Provide the (x, y) coordinate of the cell's center where the given text is located.  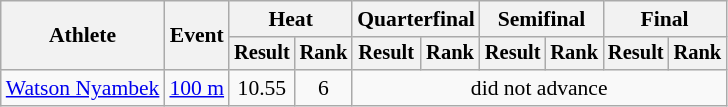
Final (664, 19)
6 (324, 88)
Event (196, 36)
10.55 (262, 88)
Semifinal (542, 19)
Athlete (83, 36)
Heat (290, 19)
Quarterfinal (416, 19)
Watson Nyambek (83, 88)
100 m (196, 88)
did not advance (539, 88)
